Provide the [x, y] coordinate of the cell's center where the given text is located.  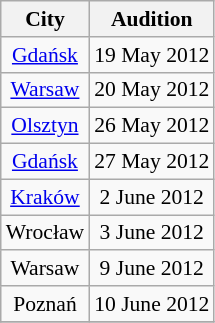
Audition [152, 19]
Poznań [45, 304]
27 May 2012 [152, 162]
City [45, 19]
2 June 2012 [152, 197]
19 May 2012 [152, 55]
26 May 2012 [152, 126]
Olsztyn [45, 126]
Wrocław [45, 233]
3 June 2012 [152, 233]
10 June 2012 [152, 304]
9 June 2012 [152, 269]
20 May 2012 [152, 90]
Kraków [45, 197]
